Determine the [x, y] coordinate at the center of the cell enclosing the given text.  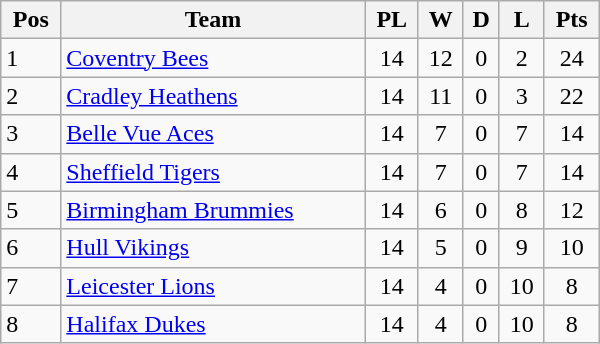
Birmingham Brummies [213, 210]
22 [572, 96]
L [522, 20]
Pts [572, 20]
Belle Vue Aces [213, 134]
Pos [31, 20]
Sheffield Tigers [213, 172]
Leicester Lions [213, 286]
Halifax Dukes [213, 324]
9 [522, 248]
Team [213, 20]
Cradley Heathens [213, 96]
W [440, 20]
Hull Vikings [213, 248]
PL [392, 20]
Coventry Bees [213, 58]
D [481, 20]
24 [572, 58]
11 [440, 96]
1 [31, 58]
